Scan for the cell matching the given text and deliver its (x, y) coordinate at center. 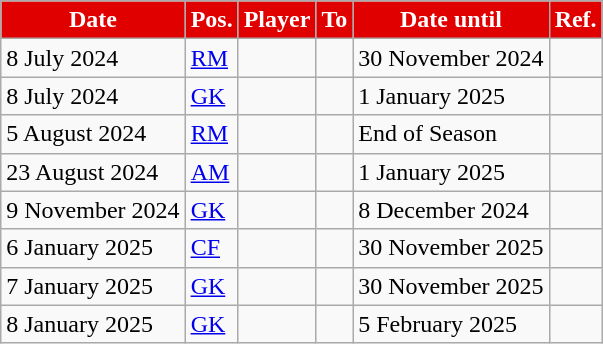
To (334, 20)
Date (93, 20)
30 November 2024 (451, 58)
End of Season (451, 134)
6 January 2025 (93, 248)
5 August 2024 (93, 134)
23 August 2024 (93, 172)
5 February 2025 (451, 324)
AM (212, 172)
CF (212, 248)
Date until (451, 20)
Ref. (576, 20)
8 January 2025 (93, 324)
Player (277, 20)
7 January 2025 (93, 286)
Pos. (212, 20)
9 November 2024 (93, 210)
8 December 2024 (451, 210)
